Return (x, y) of the center of cell containing provided text 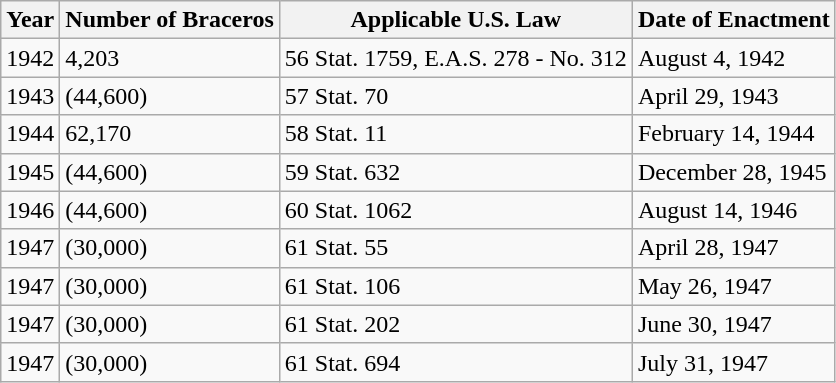
August 14, 1946 (734, 210)
61 Stat. 202 (456, 324)
1943 (30, 96)
1945 (30, 172)
61 Stat. 694 (456, 362)
57 Stat. 70 (456, 96)
December 28, 1945 (734, 172)
1944 (30, 134)
56 Stat. 1759, E.A.S. 278 - No. 312 (456, 58)
60 Stat. 1062 (456, 210)
April 29, 1943 (734, 96)
April 28, 1947 (734, 248)
August 4, 1942 (734, 58)
1946 (30, 210)
Applicable U.S. Law (456, 20)
1942 (30, 58)
4,203 (170, 58)
62,170 (170, 134)
61 Stat. 106 (456, 286)
59 Stat. 632 (456, 172)
61 Stat. 55 (456, 248)
Date of Enactment (734, 20)
Year (30, 20)
February 14, 1944 (734, 134)
Number of Braceros (170, 20)
58 Stat. 11 (456, 134)
July 31, 1947 (734, 362)
June 30, 1947 (734, 324)
May 26, 1947 (734, 286)
